From the cell containing the given text, extract its center point as [x, y] coordinate. 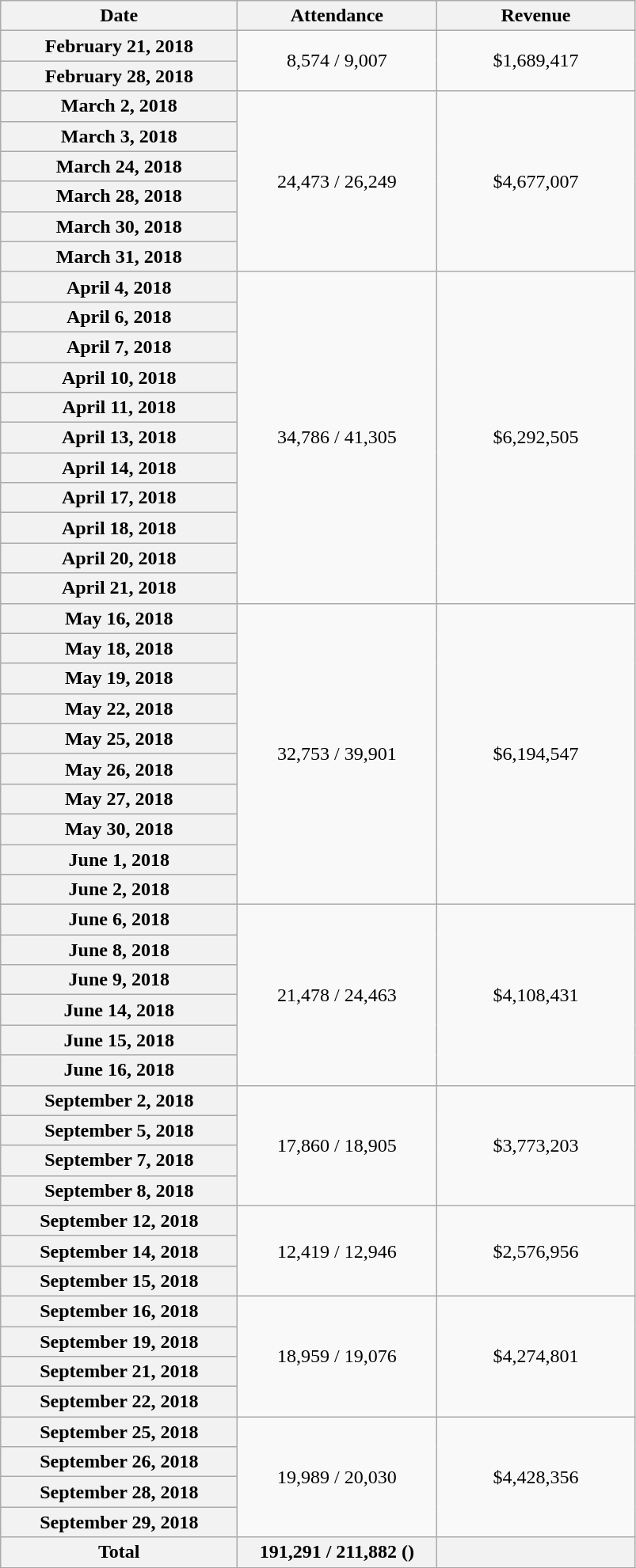
$3,773,203 [535, 1145]
May 19, 2018 [119, 678]
April 13, 2018 [119, 438]
$4,428,356 [535, 1477]
March 28, 2018 [119, 196]
May 18, 2018 [119, 648]
Date [119, 16]
June 15, 2018 [119, 1040]
June 16, 2018 [119, 1070]
$1,689,417 [535, 61]
September 8, 2018 [119, 1190]
June 9, 2018 [119, 980]
February 21, 2018 [119, 46]
Total [119, 1552]
April 21, 2018 [119, 588]
17,860 / 18,905 [337, 1145]
September 25, 2018 [119, 1432]
April 11, 2018 [119, 408]
12,419 / 12,946 [337, 1251]
March 30, 2018 [119, 226]
September 16, 2018 [119, 1311]
September 21, 2018 [119, 1372]
May 30, 2018 [119, 829]
September 29, 2018 [119, 1522]
June 2, 2018 [119, 890]
April 4, 2018 [119, 287]
September 2, 2018 [119, 1100]
September 22, 2018 [119, 1402]
32,753 / 39,901 [337, 754]
April 10, 2018 [119, 378]
September 7, 2018 [119, 1160]
$6,194,547 [535, 754]
April 20, 2018 [119, 558]
June 8, 2018 [119, 950]
Revenue [535, 16]
March 24, 2018 [119, 166]
September 5, 2018 [119, 1130]
April 6, 2018 [119, 317]
34,786 / 41,305 [337, 437]
March 2, 2018 [119, 106]
$4,274,801 [535, 1356]
June 1, 2018 [119, 859]
June 6, 2018 [119, 920]
8,574 / 9,007 [337, 61]
April 18, 2018 [119, 528]
September 28, 2018 [119, 1492]
$4,108,431 [535, 995]
Attendance [337, 16]
May 27, 2018 [119, 799]
May 25, 2018 [119, 738]
September 15, 2018 [119, 1281]
June 14, 2018 [119, 1010]
April 17, 2018 [119, 498]
May 16, 2018 [119, 618]
September 26, 2018 [119, 1462]
24,473 / 26,249 [337, 181]
$4,677,007 [535, 181]
19,989 / 20,030 [337, 1477]
May 22, 2018 [119, 708]
September 14, 2018 [119, 1251]
September 19, 2018 [119, 1342]
March 31, 2018 [119, 256]
April 7, 2018 [119, 347]
$2,576,956 [535, 1251]
191,291 / 211,882 () [337, 1552]
21,478 / 24,463 [337, 995]
March 3, 2018 [119, 136]
February 28, 2018 [119, 76]
$6,292,505 [535, 437]
18,959 / 19,076 [337, 1356]
April 14, 2018 [119, 468]
September 12, 2018 [119, 1221]
May 26, 2018 [119, 769]
